Output the [x, y] coordinate of the center of the cell containing the given text.  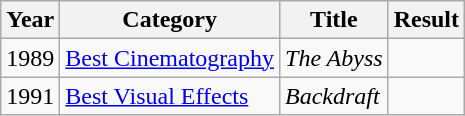
1989 [30, 58]
Backdraft [334, 96]
Best Cinematography [170, 58]
Best Visual Effects [170, 96]
The Abyss [334, 58]
Title [334, 20]
Category [170, 20]
1991 [30, 96]
Year [30, 20]
Result [426, 20]
